Detect which cell encompasses the target text, then output its [x, y] center coordinate. 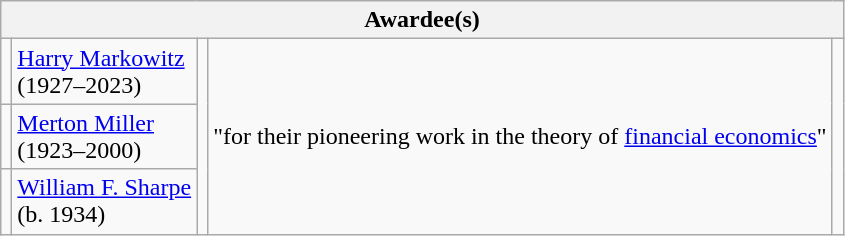
William F. Sharpe(b. 1934) [104, 202]
Harry Markowitz(1927–2023) [104, 72]
"for their pioneering work in the theory of financial economics" [520, 136]
Merton Miller(1923–2000) [104, 136]
Awardee(s) [422, 20]
